Search for the cell housing the specified text and yield its [x, y] center coordinate. 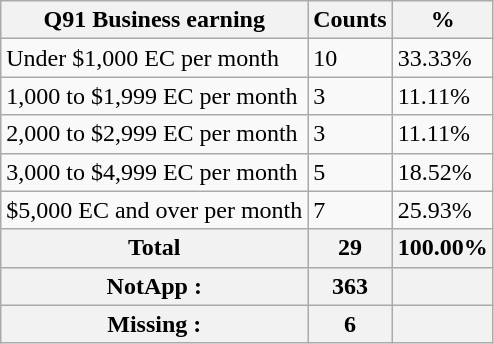
Missing : [154, 324]
33.33% [442, 58]
363 [350, 286]
10 [350, 58]
7 [350, 210]
2,000 to $2,999 EC per month [154, 134]
3,000 to $4,999 EC per month [154, 172]
100.00% [442, 248]
Total [154, 248]
18.52% [442, 172]
$5,000 EC and over per month [154, 210]
6 [350, 324]
29 [350, 248]
% [442, 20]
1,000 to $1,999 EC per month [154, 96]
Q91 Business earning [154, 20]
25.93% [442, 210]
Counts [350, 20]
5 [350, 172]
Under $1,000 EC per month [154, 58]
NotApp : [154, 286]
